Return the [x, y] coordinate for the center point of the cell that contains the specified text.  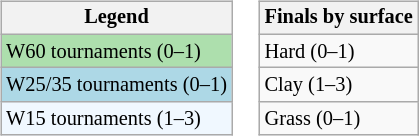
Clay (1–3) [339, 85]
Finals by surface [339, 18]
W15 tournaments (1–3) [116, 119]
W25/35 tournaments (0–1) [116, 85]
Grass (0–1) [339, 119]
Hard (0–1) [339, 51]
Legend [116, 18]
W60 tournaments (0–1) [116, 51]
